Search for the cell housing the specified text and yield its [x, y] center coordinate. 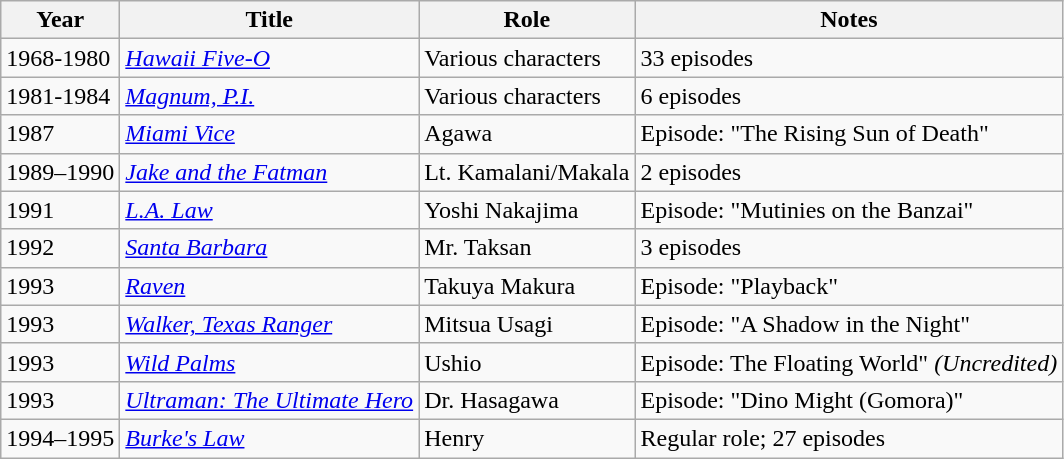
Raven [270, 286]
Santa Barbara [270, 248]
Regular role; 27 episodes [849, 438]
Agawa [527, 134]
L.A. Law [270, 210]
3 episodes [849, 248]
Ultraman: The Ultimate Hero [270, 400]
Burke's Law [270, 438]
Miami Vice [270, 134]
Episode: The Floating World" (Uncredited) [849, 362]
Role [527, 20]
Lt. Kamalani/Makala [527, 172]
1989–1990 [60, 172]
1992 [60, 248]
Ushio [527, 362]
Mr. Taksan [527, 248]
1991 [60, 210]
Year [60, 20]
1968-1980 [60, 58]
Episode: "Mutinies on the Banzai" [849, 210]
Episode: "The Rising Sun of Death" [849, 134]
Notes [849, 20]
33 episodes [849, 58]
Walker, Texas Ranger [270, 324]
Yoshi Nakajima [527, 210]
Takuya Makura [527, 286]
Title [270, 20]
Dr. Hasagawa [527, 400]
Henry [527, 438]
Wild Palms [270, 362]
1987 [60, 134]
Episode: "A Shadow in the Night" [849, 324]
Mitsua Usagi [527, 324]
Jake and the Fatman [270, 172]
2 episodes [849, 172]
Magnum, P.I. [270, 96]
6 episodes [849, 96]
Episode: "Dino Might (Gomora)" [849, 400]
Hawaii Five-O [270, 58]
1981-1984 [60, 96]
Episode: "Playback" [849, 286]
1994–1995 [60, 438]
